Determine the [x, y] coordinate at the center of the cell enclosing the given text.  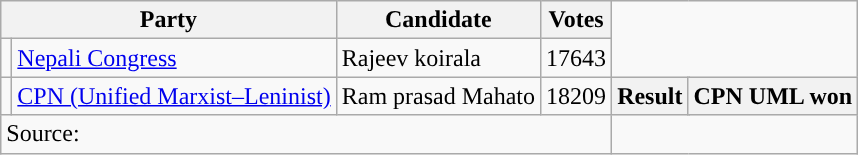
18209 [576, 96]
17643 [576, 58]
Party [168, 20]
Source: [306, 134]
Candidate [438, 20]
CPN (Unified Marxist–Leninist) [174, 96]
Ram prasad Mahato [438, 96]
CPN UML won [773, 96]
Votes [576, 20]
Nepali Congress [174, 58]
Rajeev koirala [438, 58]
Result [650, 96]
